For the text-containing cell, return its midpoint in [x, y] coordinate format. 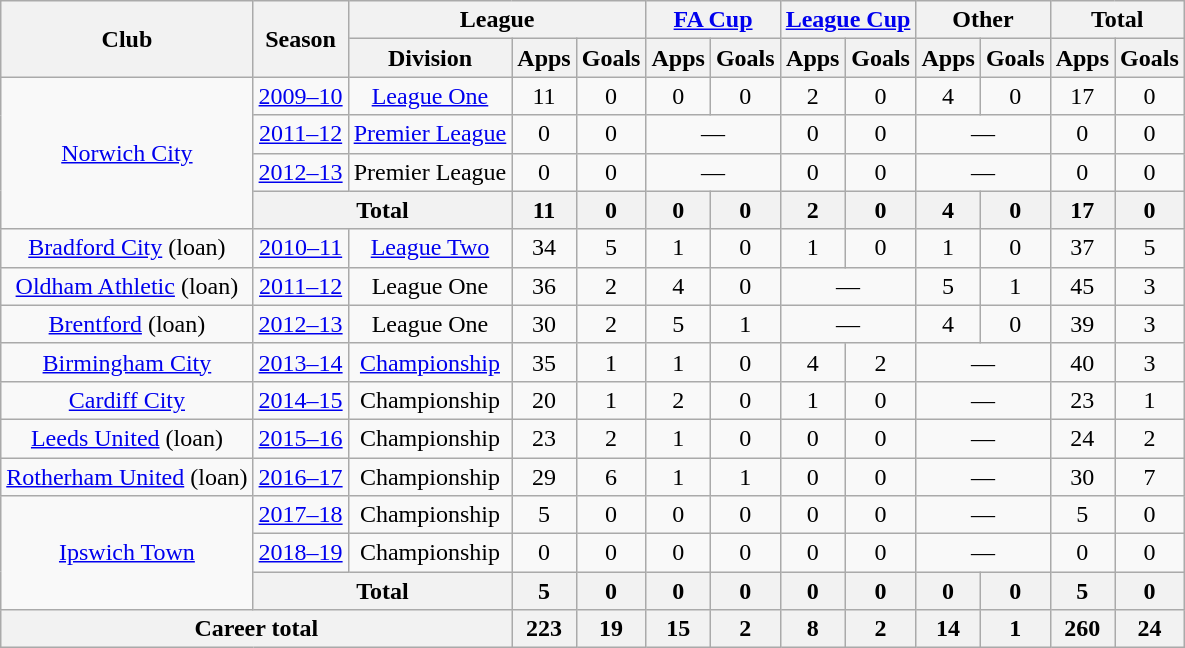
League [497, 20]
37 [1082, 248]
39 [1082, 324]
2009–10 [300, 96]
20 [544, 400]
45 [1082, 286]
2014–15 [300, 400]
14 [948, 629]
Leeds United (loan) [127, 438]
League Two [430, 248]
2018–19 [300, 553]
League Cup [848, 20]
Season [300, 39]
2010–11 [300, 248]
FA Cup [713, 20]
6 [611, 477]
8 [812, 629]
2015–16 [300, 438]
29 [544, 477]
Ipswich Town [127, 553]
Rotherham United (loan) [127, 477]
223 [544, 629]
Birmingham City [127, 362]
2016–17 [300, 477]
35 [544, 362]
36 [544, 286]
19 [611, 629]
Norwich City [127, 153]
7 [1150, 477]
260 [1082, 629]
Club [127, 39]
Bradford City (loan) [127, 248]
40 [1082, 362]
Brentford (loan) [127, 324]
Other [983, 20]
2017–18 [300, 515]
Division [430, 58]
Career total [256, 629]
2013–14 [300, 362]
Oldham Athletic (loan) [127, 286]
Cardiff City [127, 400]
34 [544, 248]
15 [678, 629]
